Identify which cell holds the provided text, then report its [x, y] central coordinate. 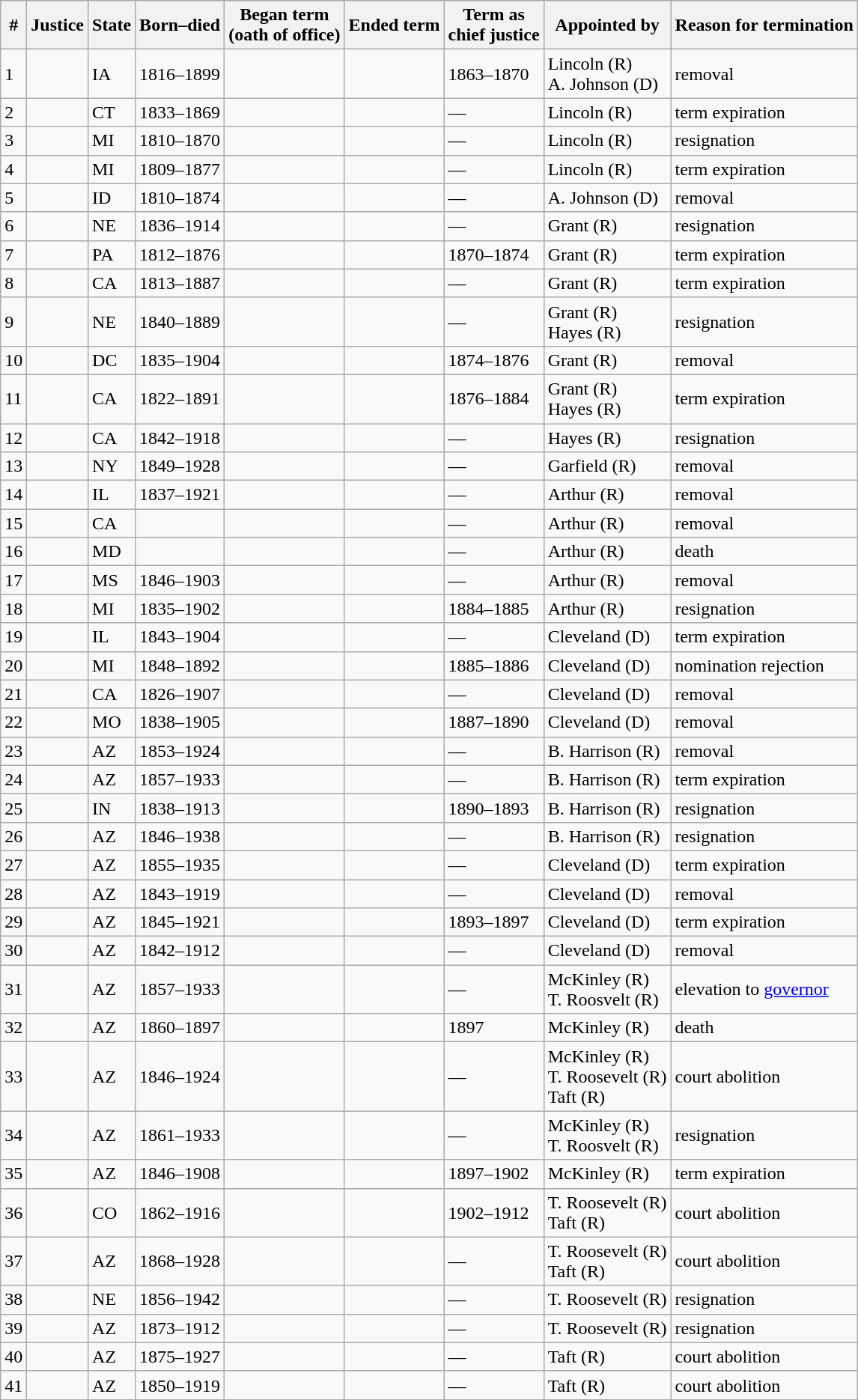
6 [13, 226]
nomination rejection [764, 666]
20 [13, 666]
1902–1912 [494, 1213]
1845–1921 [180, 922]
elevation to governor [764, 990]
16 [13, 552]
1874–1876 [494, 360]
CT [112, 112]
1897 [494, 1028]
41 [13, 1385]
IA [112, 73]
ID [112, 198]
1875–1927 [180, 1357]
1833–1869 [180, 112]
Began term(oath of office) [285, 25]
1810–1874 [180, 198]
27 [13, 865]
11 [13, 398]
1861–1933 [180, 1135]
1822–1891 [180, 398]
40 [13, 1357]
1840–1889 [180, 322]
1816–1899 [180, 73]
1812–1876 [180, 255]
13 [13, 466]
2 [13, 112]
DC [112, 360]
Garfield (R) [607, 466]
1842–1918 [180, 438]
31 [13, 990]
34 [13, 1135]
1863–1870 [494, 73]
1876–1884 [494, 398]
24 [13, 779]
Justice [58, 25]
1856–1942 [180, 1300]
1897–1902 [494, 1174]
MD [112, 552]
1843–1919 [180, 893]
MS [112, 580]
8 [13, 283]
1885–1886 [494, 666]
1853–1924 [180, 751]
MO [112, 722]
State [112, 25]
1868–1928 [180, 1261]
Reason for termination [764, 25]
1809–1877 [180, 169]
30 [13, 951]
1890–1893 [494, 808]
1855–1935 [180, 865]
9 [13, 322]
1846–1924 [180, 1077]
Ended term [394, 25]
1810–1870 [180, 141]
1843–1904 [180, 637]
1846–1903 [180, 580]
7 [13, 255]
15 [13, 523]
1838–1905 [180, 722]
10 [13, 360]
PA [112, 255]
39 [13, 1328]
14 [13, 495]
21 [13, 694]
1848–1892 [180, 666]
# [13, 25]
1873–1912 [180, 1328]
NY [112, 466]
32 [13, 1028]
5 [13, 198]
Term aschief justice [494, 25]
1884–1885 [494, 609]
CO [112, 1213]
1887–1890 [494, 722]
1846–1938 [180, 836]
1893–1897 [494, 922]
1835–1904 [180, 360]
26 [13, 836]
25 [13, 808]
1846–1908 [180, 1174]
A. Johnson (D) [607, 198]
1813–1887 [180, 283]
1860–1897 [180, 1028]
38 [13, 1300]
17 [13, 580]
Appointed by [607, 25]
1850–1919 [180, 1385]
35 [13, 1174]
1838–1913 [180, 808]
Lincoln (R)A. Johnson (D) [607, 73]
22 [13, 722]
IN [112, 808]
Hayes (R) [607, 438]
36 [13, 1213]
33 [13, 1077]
28 [13, 893]
19 [13, 637]
29 [13, 922]
1836–1914 [180, 226]
1826–1907 [180, 694]
4 [13, 169]
1870–1874 [494, 255]
1862–1916 [180, 1213]
1842–1912 [180, 951]
1849–1928 [180, 466]
1837–1921 [180, 495]
23 [13, 751]
12 [13, 438]
Born–died [180, 25]
1835–1902 [180, 609]
1 [13, 73]
37 [13, 1261]
18 [13, 609]
McKinley (R)T. Roosevelt (R)Taft (R) [607, 1077]
3 [13, 141]
